Search for the cell housing the specified text and yield its [x, y] center coordinate. 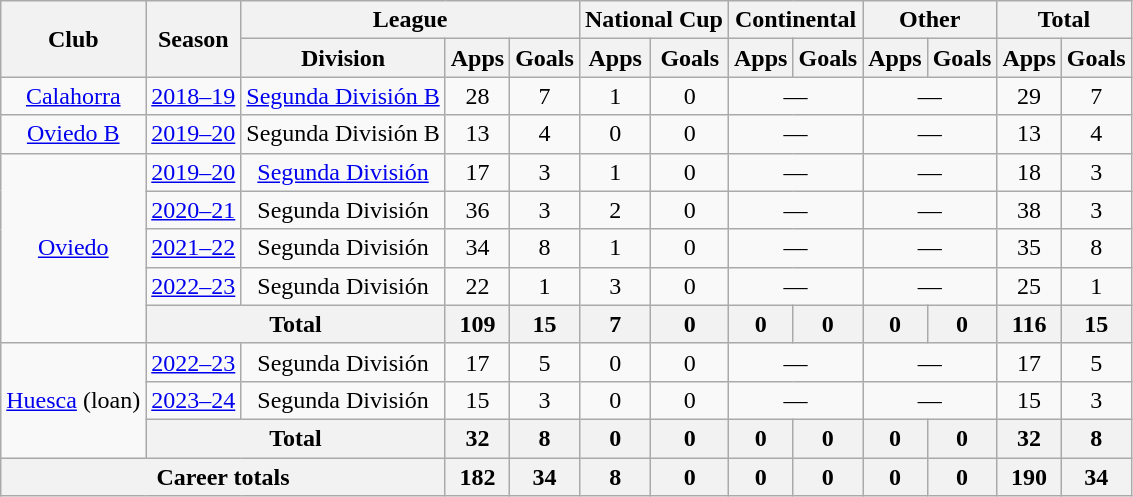
Division [343, 58]
Oviedo B [74, 134]
22 [477, 286]
Continental [796, 20]
Other [930, 20]
35 [1029, 248]
Oviedo [74, 248]
Calahorra [74, 96]
Career totals [223, 477]
28 [477, 96]
National Cup [654, 20]
29 [1029, 96]
League [410, 20]
2018–19 [194, 96]
116 [1029, 324]
Club [74, 39]
190 [1029, 477]
2021–22 [194, 248]
36 [477, 210]
2023–24 [194, 400]
38 [1029, 210]
2020–21 [194, 210]
Huesca (loan) [74, 400]
2 [615, 210]
109 [477, 324]
18 [1029, 172]
182 [477, 477]
25 [1029, 286]
Season [194, 39]
